Provide the [X, Y] coordinate of the cell's center where the given text is located.  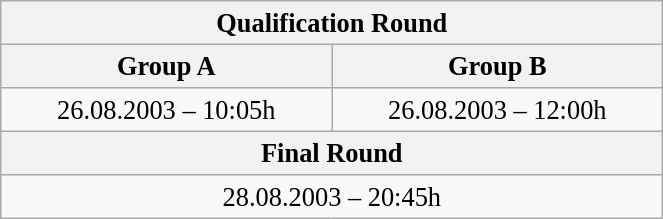
Group B [498, 66]
Group A [166, 66]
26.08.2003 – 12:00h [498, 109]
Qualification Round [332, 22]
Final Round [332, 153]
26.08.2003 – 10:05h [166, 109]
28.08.2003 – 20:45h [332, 197]
